Search for the cell housing the specified text and yield its [X, Y] center coordinate. 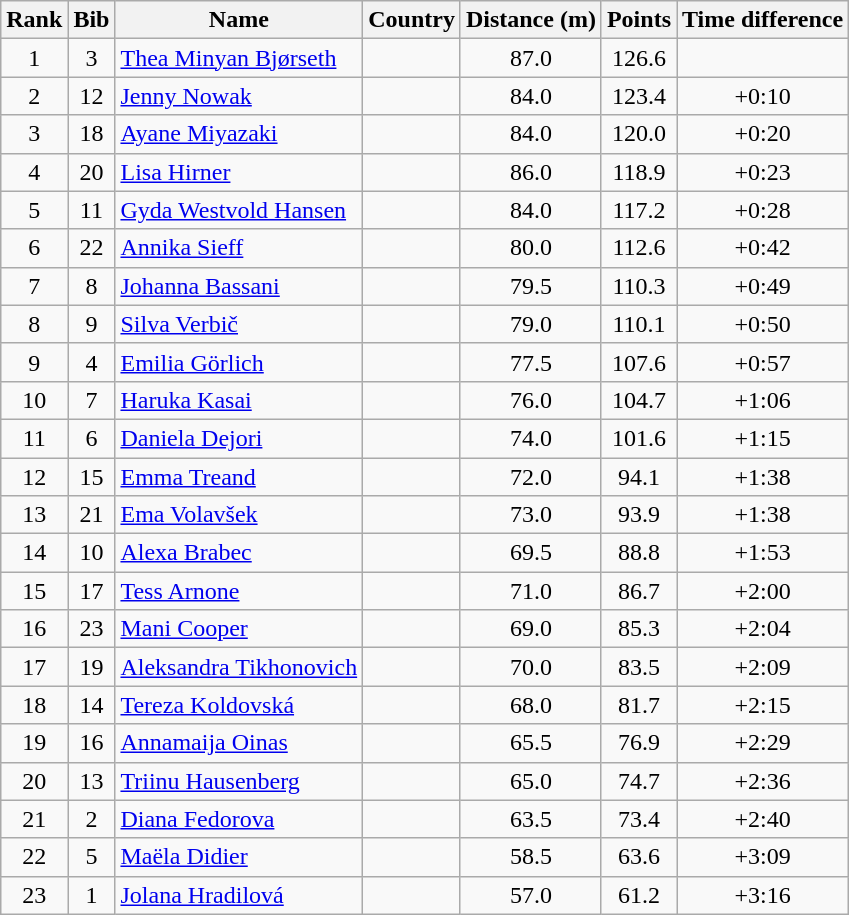
83.5 [638, 667]
Emma Treand [239, 477]
+0:57 [762, 362]
Aleksandra Tikhonovich [239, 667]
101.6 [638, 438]
76.9 [638, 743]
Distance (m) [530, 20]
77.5 [530, 362]
Time difference [762, 20]
Thea Minyan Bjørseth [239, 58]
69.0 [530, 629]
Daniela Dejori [239, 438]
79.0 [530, 324]
74.7 [638, 781]
65.5 [530, 743]
118.9 [638, 172]
+3:16 [762, 895]
Gyda Westvold Hansen [239, 210]
Emilia Görlich [239, 362]
86.0 [530, 172]
73.4 [638, 819]
Annika Sieff [239, 248]
Maëla Didier [239, 857]
+0:49 [762, 286]
76.0 [530, 400]
Name [239, 20]
Diana Fedorova [239, 819]
93.9 [638, 515]
Mani Cooper [239, 629]
+2:00 [762, 591]
Bib [92, 20]
+0:50 [762, 324]
86.7 [638, 591]
+2:36 [762, 781]
Tess Arnone [239, 591]
Ema Volavšek [239, 515]
+0:20 [762, 134]
70.0 [530, 667]
110.1 [638, 324]
63.6 [638, 857]
110.3 [638, 286]
Tereza Koldovská [239, 705]
+3:09 [762, 857]
123.4 [638, 96]
Annamaija Oinas [239, 743]
+2:09 [762, 667]
58.5 [530, 857]
Points [638, 20]
104.7 [638, 400]
71.0 [530, 591]
117.2 [638, 210]
+1:06 [762, 400]
65.0 [530, 781]
57.0 [530, 895]
Alexa Brabec [239, 553]
+0:23 [762, 172]
Haruka Kasai [239, 400]
+1:15 [762, 438]
Ayane Miyazaki [239, 134]
68.0 [530, 705]
80.0 [530, 248]
Jolana Hradilová [239, 895]
126.6 [638, 58]
79.5 [530, 286]
Country [412, 20]
+1:53 [762, 553]
61.2 [638, 895]
87.0 [530, 58]
+2:29 [762, 743]
120.0 [638, 134]
+0:10 [762, 96]
Rank [34, 20]
+2:04 [762, 629]
74.0 [530, 438]
85.3 [638, 629]
107.6 [638, 362]
69.5 [530, 553]
+0:42 [762, 248]
73.0 [530, 515]
Lisa Hirner [239, 172]
112.6 [638, 248]
+2:40 [762, 819]
94.1 [638, 477]
63.5 [530, 819]
Johanna Bassani [239, 286]
Silva Verbič [239, 324]
72.0 [530, 477]
+2:15 [762, 705]
81.7 [638, 705]
88.8 [638, 553]
Jenny Nowak [239, 96]
Triinu Hausenberg [239, 781]
+0:28 [762, 210]
